From the cell containing the given text, extract its center point as [x, y] coordinate. 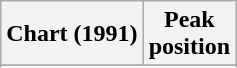
Chart (1991) [72, 34]
Peak position [189, 34]
